Find where the given text appears and provide that cell's center as [X, Y] coordinate. 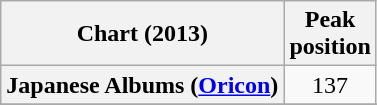
Chart (2013) [142, 34]
137 [330, 85]
Japanese Albums (Oricon) [142, 85]
Peakposition [330, 34]
